Detect which cell encompasses the target text, then output its (x, y) center coordinate. 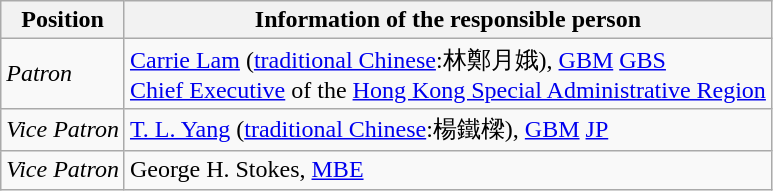
George H. Stokes, MBE (448, 170)
Position (63, 20)
T. L. Yang (traditional Chinese:楊鐵樑), GBM JP (448, 130)
Patron (63, 74)
Carrie Lam (traditional Chinese:林鄭月娥), GBM GBSChief Executive of the Hong Kong Special Administrative Region (448, 74)
Information of the responsible person (448, 20)
